Return the (X, Y) coordinate for the center point of the cell that contains the specified text.  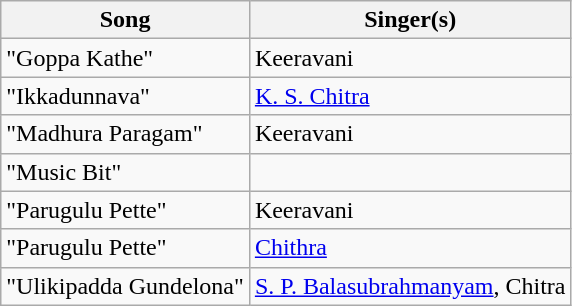
S. P. Balasubrahmanyam, Chitra (410, 286)
"Ulikipadda Gundelona" (126, 286)
"Music Bit" (126, 172)
"Madhura Paragam" (126, 134)
"Goppa Kathe" (126, 58)
Chithra (410, 248)
K. S. Chitra (410, 96)
Song (126, 20)
Singer(s) (410, 20)
"Ikkadunnava" (126, 96)
